Search for the cell housing the specified text and yield its (X, Y) center coordinate. 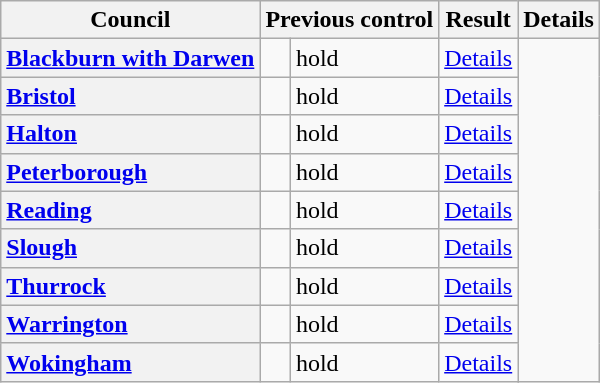
Previous control (350, 20)
Bristol (130, 96)
Wokingham (130, 362)
Warrington (130, 324)
Peterborough (130, 172)
Halton (130, 134)
Blackburn with Darwen (130, 58)
Thurrock (130, 286)
Slough (130, 248)
Reading (130, 210)
Council (130, 20)
Result (478, 20)
